Find where the given text appears and provide that cell's center as [x, y] coordinate. 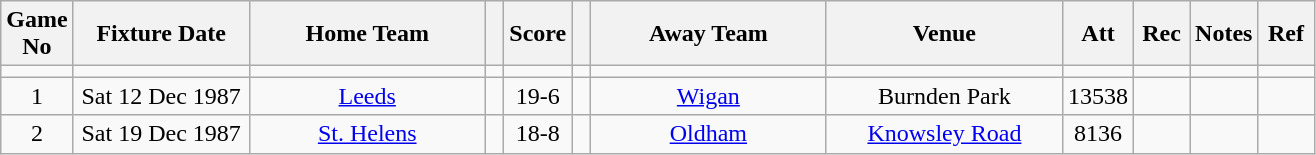
Leeds [367, 96]
Away Team [708, 34]
Wigan [708, 96]
13538 [1098, 96]
St. Helens [367, 134]
Ref [1286, 34]
1 [37, 96]
Att [1098, 34]
Venue [944, 34]
Score [538, 34]
Notes [1224, 34]
18-8 [538, 134]
Burnden Park [944, 96]
Sat 12 Dec 1987 [161, 96]
Sat 19 Dec 1987 [161, 134]
Rec [1162, 34]
19-6 [538, 96]
8136 [1098, 134]
Oldham [708, 134]
Game No [37, 34]
Knowsley Road [944, 134]
Home Team [367, 34]
2 [37, 134]
Fixture Date [161, 34]
